Search for the cell housing the specified text and yield its [X, Y] center coordinate. 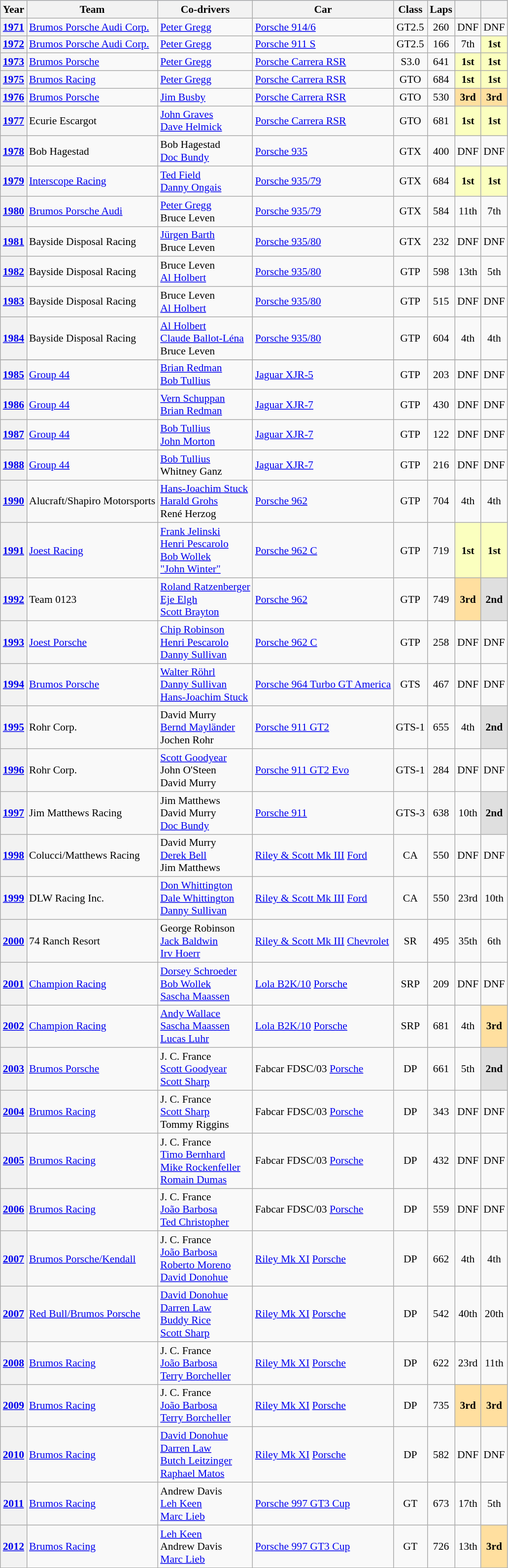
Don Whittington Dale Whittington Danny Sullivan [205, 898]
40th [468, 1314]
2004 [14, 1112]
J. C. France João Barbosa Ted Christopher [205, 1210]
Alucraft/Shapiro Motorsports [92, 502]
Laps [441, 9]
74 Ranch Resort [92, 941]
2006 [14, 1210]
Jaguar XJR-5 [323, 375]
2009 [14, 1406]
Brian Redman Bob Tullius [205, 375]
David Murry Derek Bell Jim Matthews [205, 856]
Porsche 935 [323, 151]
2003 [14, 1070]
Bob Hagestad Doc Bundy [205, 151]
Roland Ratzenberger Eje Elgh Scott Brayton [205, 599]
GTS [410, 685]
David Murry Bernd Mayländer Jochen Rohr [205, 728]
Red Bull/Brumos Porsche [92, 1314]
400 [441, 151]
Al Holbert Claude Ballot-Léna Bruce Leven [205, 338]
203 [441, 375]
Chip Robinson Henri Pescarolo Danny Sullivan [205, 642]
Andrew Davis Leh Keen Marc Lieb [205, 1503]
Jim Busby [205, 97]
2000 [14, 941]
2002 [14, 1026]
Peter Gregg Bruce Leven [205, 211]
Jürgen Barth Bruce Leven [205, 242]
2010 [14, 1455]
284 [441, 770]
GTS-3 [410, 813]
1972 [14, 44]
2012 [14, 1547]
430 [441, 405]
122 [441, 435]
260 [441, 27]
Class [410, 9]
6th [494, 941]
1998 [14, 856]
J. C. France João Barbosa Roberto Moreno David Donohue [205, 1259]
Vern Schuppan Brian Redman [205, 405]
SR [410, 941]
S3.0 [410, 62]
209 [441, 984]
467 [441, 685]
DLW Racing Inc. [92, 898]
638 [441, 813]
Bob Hagestad [92, 151]
Bob Tullius John Morton [205, 435]
Joest Racing [92, 551]
622 [441, 1363]
Interscope Racing [92, 181]
1988 [14, 465]
Ted Field Danny Ongais [205, 181]
749 [441, 599]
495 [441, 941]
598 [441, 272]
Scott Goodyear John O'Steen David Murry [205, 770]
515 [441, 302]
Porsche 914/6 [323, 27]
726 [441, 1547]
J. C. France Timo Bernhard Mike Rockenfeller Romain Dumas [205, 1161]
1976 [14, 97]
J. C. France Scott Goodyear Scott Sharp [205, 1070]
Brumos Porsche/Kendall [92, 1259]
Colucci/Matthews Racing [92, 856]
1992 [14, 599]
Frank Jelinski Henri Pescarolo Bob Wollek "John Winter" [205, 551]
1981 [14, 242]
542 [441, 1314]
1984 [14, 338]
Leh Keen Andrew Davis Marc Lieb [205, 1547]
1975 [14, 80]
343 [441, 1112]
Brumos Porsche Audi [92, 211]
1983 [14, 302]
2005 [14, 1161]
Walter Röhrl Danny Sullivan Hans-Joachim Stuck [205, 685]
Dorsey Schroeder Bob Wollek Sascha Maassen [205, 984]
1991 [14, 551]
Joest Porsche [92, 642]
166 [441, 44]
1987 [14, 435]
216 [441, 465]
David Donohue Darren Law Butch Leitzinger Raphael Matos [205, 1455]
1985 [14, 375]
704 [441, 502]
35th [468, 941]
George Robinson Jack Baldwin Irv Hoerr [205, 941]
20th [494, 1314]
1990 [14, 502]
673 [441, 1503]
735 [441, 1406]
559 [441, 1210]
David Donohue Darren Law Buddy Rice Scott Sharp [205, 1314]
1986 [14, 405]
Jim Matthews David Murry Doc Bundy [205, 813]
Andy Wallace Sascha Maassen Lucas Luhr [205, 1026]
1982 [14, 272]
Porsche 964 Turbo GT America [323, 685]
17th [468, 1503]
604 [441, 338]
1977 [14, 121]
719 [441, 551]
2001 [14, 984]
661 [441, 1070]
1999 [14, 898]
Jim Matthews Racing [92, 813]
655 [441, 728]
1997 [14, 813]
J. C. France Scott Sharp Tommy Riggins [205, 1112]
Team 0123 [92, 599]
Porsche 911 S [323, 44]
Porsche 911 GT2 Evo [323, 770]
1995 [14, 728]
2011 [14, 1503]
Ecurie Escargot [92, 121]
Co-drivers [205, 9]
584 [441, 211]
432 [441, 1161]
Riley & Scott Mk III Chevrolet [323, 941]
Bob Tullius Whitney Ganz [205, 465]
Team [92, 9]
1980 [14, 211]
1993 [14, 642]
1996 [14, 770]
Year [14, 9]
641 [441, 62]
1973 [14, 62]
John Graves Dave Helmick [205, 121]
258 [441, 642]
530 [441, 97]
662 [441, 1259]
1979 [14, 181]
582 [441, 1455]
2008 [14, 1363]
Porsche 911 GT2 [323, 728]
1994 [14, 685]
1971 [14, 27]
232 [441, 242]
1978 [14, 151]
Porsche 911 [323, 813]
Hans-Joachim Stuck Harald Grohs René Herzog [205, 502]
Car [323, 9]
